Pinpoint the cell where the given text exists, returning its [X, Y] midpoint coordinate. 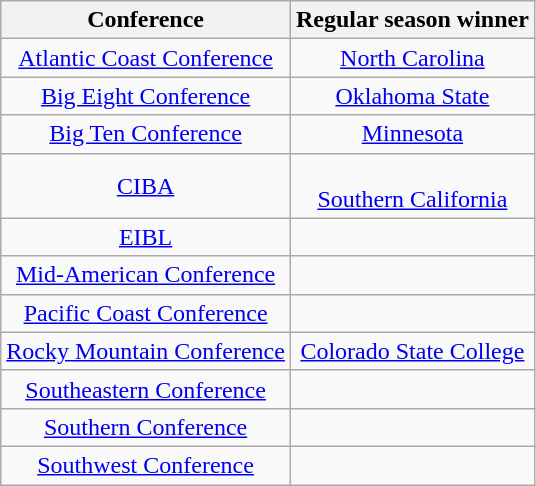
CIBA [146, 186]
EIBL [146, 237]
Oklahoma State [412, 96]
Minnesota [412, 134]
Southern Conference [146, 427]
Southern California [412, 186]
Big Eight Conference [146, 96]
Conference [146, 20]
Mid-American Conference [146, 275]
Southwest Conference [146, 465]
North Carolina [412, 58]
Pacific Coast Conference [146, 313]
Atlantic Coast Conference [146, 58]
Big Ten Conference [146, 134]
Colorado State College [412, 351]
Regular season winner [412, 20]
Rocky Mountain Conference [146, 351]
Southeastern Conference [146, 389]
